Extract the [x, y] coordinate from the center of the cell holding the provided text.  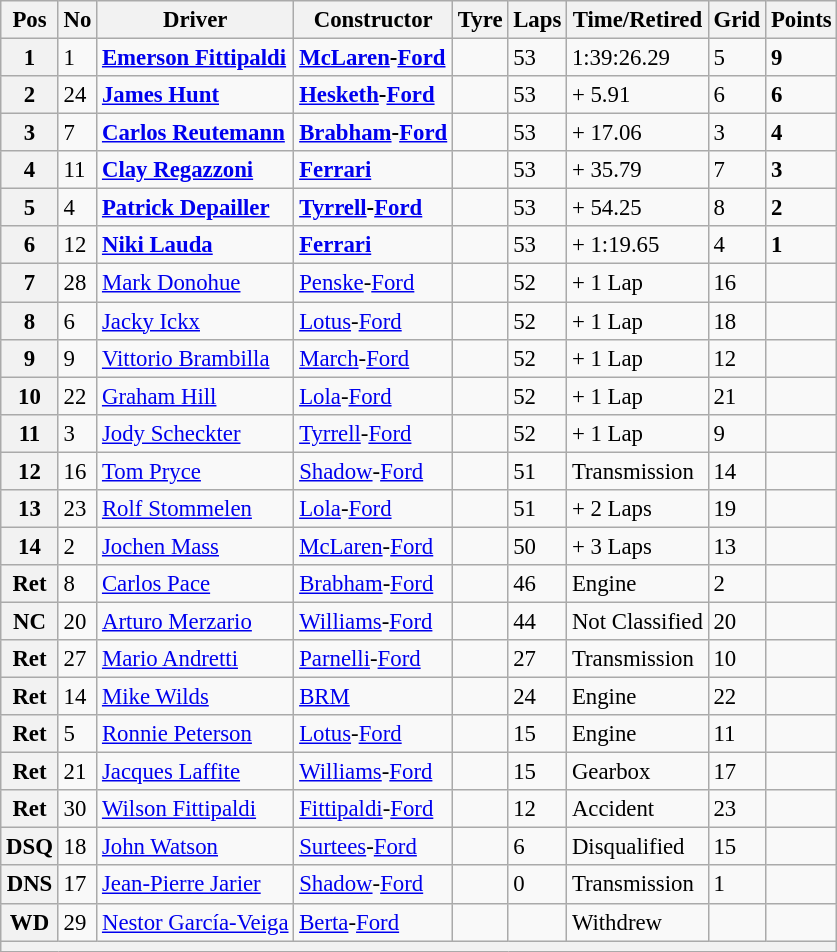
Surtees-Ford [374, 847]
+ 54.25 [638, 208]
Time/Retired [638, 20]
Emerson Fittipaldi [196, 58]
Tyre [480, 20]
+ 3 Laps [638, 546]
+ 17.06 [638, 133]
WD [30, 922]
Jody Scheckter [196, 433]
Withdrew [638, 922]
Jean-Pierre Jarier [196, 885]
Points [802, 20]
Berta-Ford [374, 922]
Carlos Pace [196, 584]
Tom Pryce [196, 471]
Jacky Ickx [196, 321]
Ronnie Peterson [196, 734]
Vittorio Brambilla [196, 358]
Constructor [374, 20]
+ 5.91 [638, 95]
0 [538, 885]
19 [736, 509]
NC [30, 621]
44 [538, 621]
Penske-Ford [374, 283]
Accident [638, 809]
No [77, 20]
Graham Hill [196, 396]
+ 1:19.65 [638, 245]
Disqualified [638, 847]
Gearbox [638, 772]
John Watson [196, 847]
March-Ford [374, 358]
29 [77, 922]
Mark Donohue [196, 283]
Pos [30, 20]
Fittipaldi-Ford [374, 809]
Carlos Reutemann [196, 133]
50 [538, 546]
Mario Andretti [196, 659]
Driver [196, 20]
BRM [374, 697]
28 [77, 283]
Jochen Mass [196, 546]
Wilson Fittipaldi [196, 809]
Jacques Laffite [196, 772]
1:39:26.29 [638, 58]
James Hunt [196, 95]
Grid [736, 20]
Parnelli-Ford [374, 659]
Nestor García-Veiga [196, 922]
Not Classified [638, 621]
Clay Regazzoni [196, 170]
Hesketh-Ford [374, 95]
Rolf Stommelen [196, 509]
Patrick Depailler [196, 208]
Niki Lauda [196, 245]
Arturo Merzario [196, 621]
DNS [30, 885]
46 [538, 584]
+ 35.79 [638, 170]
DSQ [30, 847]
30 [77, 809]
Laps [538, 20]
Mike Wilds [196, 697]
+ 2 Laps [638, 509]
